Pinpoint the cell where the given text exists, returning its (x, y) midpoint coordinate. 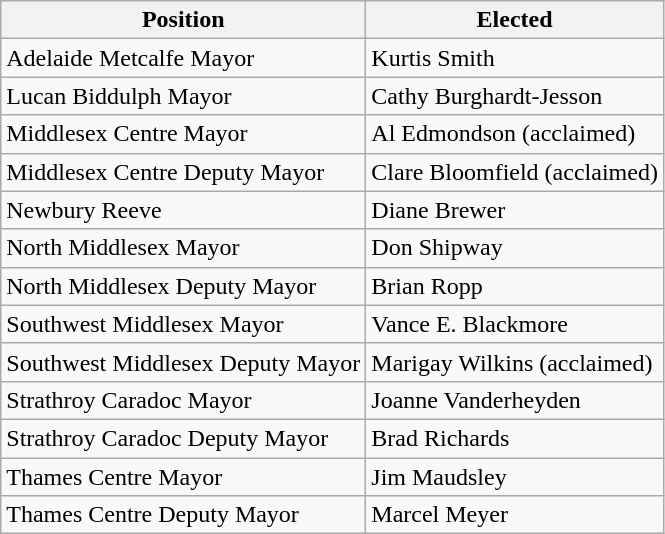
Jim Maudsley (515, 477)
North Middlesex Mayor (184, 248)
Southwest Middlesex Mayor (184, 324)
Elected (515, 20)
Lucan Biddulph Mayor (184, 96)
Strathroy Caradoc Mayor (184, 400)
Cathy Burghardt-Jesson (515, 96)
Diane Brewer (515, 210)
Brad Richards (515, 438)
Newbury Reeve (184, 210)
Joanne Vanderheyden (515, 400)
Al Edmondson (acclaimed) (515, 134)
Position (184, 20)
Thames Centre Deputy Mayor (184, 515)
Adelaide Metcalfe Mayor (184, 58)
Kurtis Smith (515, 58)
Vance E. Blackmore (515, 324)
Thames Centre Mayor (184, 477)
Brian Ropp (515, 286)
Don Shipway (515, 248)
Middlesex Centre Mayor (184, 134)
Strathroy Caradoc Deputy Mayor (184, 438)
Clare Bloomfield (acclaimed) (515, 172)
North Middlesex Deputy Mayor (184, 286)
Marcel Meyer (515, 515)
Marigay Wilkins (acclaimed) (515, 362)
Middlesex Centre Deputy Mayor (184, 172)
Southwest Middlesex Deputy Mayor (184, 362)
